Pinpoint the cell where the given text exists, returning its (x, y) midpoint coordinate. 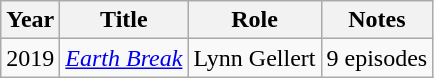
Notes (377, 20)
Earth Break (124, 58)
9 episodes (377, 58)
Title (124, 20)
Lynn Gellert (254, 58)
Year (30, 20)
Role (254, 20)
2019 (30, 58)
